Extract the (x, y) coordinate from the center of the cell holding the provided text.  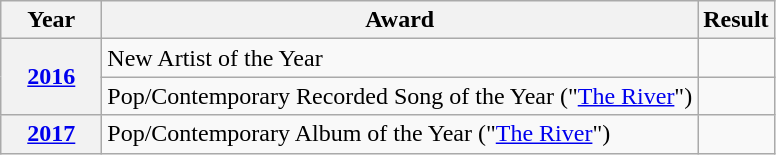
Pop/Contemporary Album of the Year ("The River") (400, 134)
New Artist of the Year (400, 58)
Pop/Contemporary Recorded Song of the Year ("The River") (400, 96)
2016 (52, 77)
Result (736, 20)
Year (52, 20)
2017 (52, 134)
Award (400, 20)
